Search for the cell housing the specified text and yield its (X, Y) center coordinate. 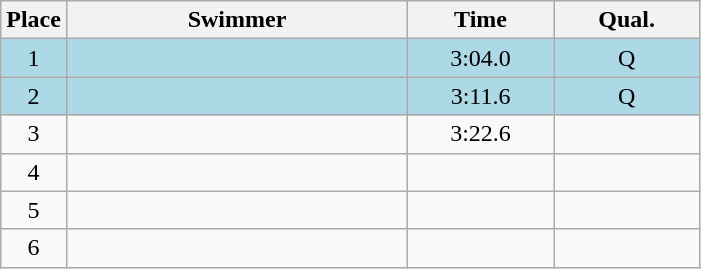
6 (34, 248)
3:04.0 (481, 58)
3 (34, 134)
1 (34, 58)
Qual. (627, 20)
5 (34, 210)
3:11.6 (481, 96)
2 (34, 96)
Place (34, 20)
Time (481, 20)
3:22.6 (481, 134)
4 (34, 172)
Swimmer (236, 20)
